Locate the cell with the specified text and output its (x, y) center coordinate. 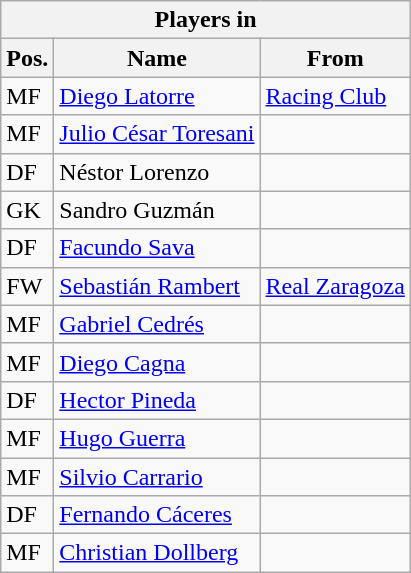
Sebastián Rambert (157, 286)
Diego Latorre (157, 96)
Pos. (28, 58)
From (335, 58)
Julio César Toresani (157, 134)
Real Zaragoza (335, 286)
Silvio Carrario (157, 477)
Facundo Sava (157, 248)
GK (28, 210)
Néstor Lorenzo (157, 172)
Diego Cagna (157, 362)
Name (157, 58)
Gabriel Cedrés (157, 324)
Sandro Guzmán (157, 210)
FW (28, 286)
Racing Club (335, 96)
Fernando Cáceres (157, 515)
Players in (206, 20)
Hugo Guerra (157, 438)
Hector Pineda (157, 400)
Christian Dollberg (157, 553)
